Provide the [x, y] coordinate of the cell's center where the given text is located.  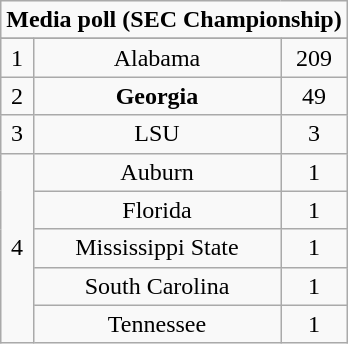
Florida [156, 210]
Media poll (SEC Championship) [174, 20]
Mississippi State [156, 248]
South Carolina [156, 286]
LSU [156, 134]
4 [18, 248]
Georgia [156, 96]
209 [314, 58]
Alabama [156, 58]
Auburn [156, 172]
Tennessee [156, 324]
2 [18, 96]
49 [314, 96]
